Scan for the cell matching the given text and deliver its [x, y] coordinate at center. 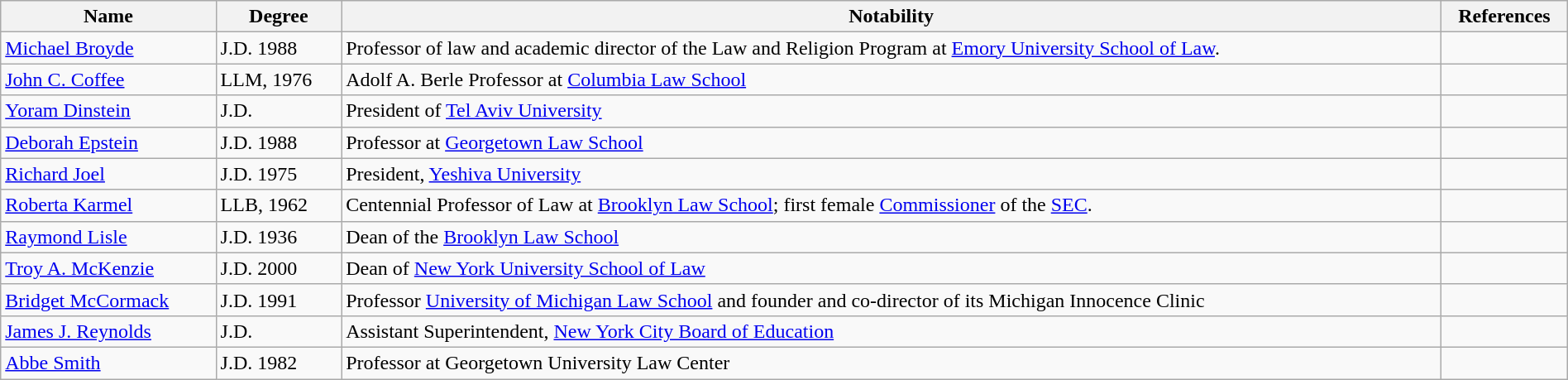
President of Tel Aviv University [892, 111]
Adolf A. Berle Professor at Columbia Law School [892, 79]
Michael Broyde [108, 48]
References [1505, 17]
Professor at Georgetown Law School [892, 142]
Abbe Smith [108, 363]
Professor of law and academic director of the Law and Religion Program at Emory University School of Law. [892, 48]
James J. Reynolds [108, 331]
J.D. 1991 [279, 300]
President, Yeshiva University [892, 174]
J.D. 1936 [279, 237]
Professor University of Michigan Law School and founder and co-director of its Michigan Innocence Clinic [892, 300]
Dean of the Brooklyn Law School [892, 237]
Troy A. McKenzie [108, 268]
Professor at Georgetown University Law Center [892, 363]
Yoram Dinstein [108, 111]
LLB, 1962 [279, 205]
LLM, 1976 [279, 79]
J.D. 1982 [279, 363]
Assistant Superintendent, New York City Board of Education [892, 331]
Roberta Karmel [108, 205]
Deborah Epstein [108, 142]
Dean of New York University School of Law [892, 268]
J.D. 2000 [279, 268]
John C. Coffee [108, 79]
Raymond Lisle [108, 237]
Bridget McCormack [108, 300]
Richard Joel [108, 174]
J.D. 1975 [279, 174]
Centennial Professor of Law at Brooklyn Law School; first female Commissioner of the SEC. [892, 205]
Degree [279, 17]
Name [108, 17]
Notability [892, 17]
